For the text-containing cell, return its midpoint in [X, Y] coordinate format. 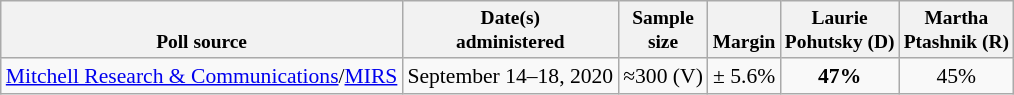
± 5.6% [744, 76]
LauriePohutsky (D) [840, 30]
≈300 (V) [663, 76]
Poll source [202, 30]
Margin [744, 30]
MarthaPtashnik (R) [956, 30]
47% [840, 76]
Samplesize [663, 30]
Date(s)administered [510, 30]
September 14–18, 2020 [510, 76]
Mitchell Research & Communications/MIRS [202, 76]
45% [956, 76]
